Identify which cell holds the provided text, then report its [x, y] central coordinate. 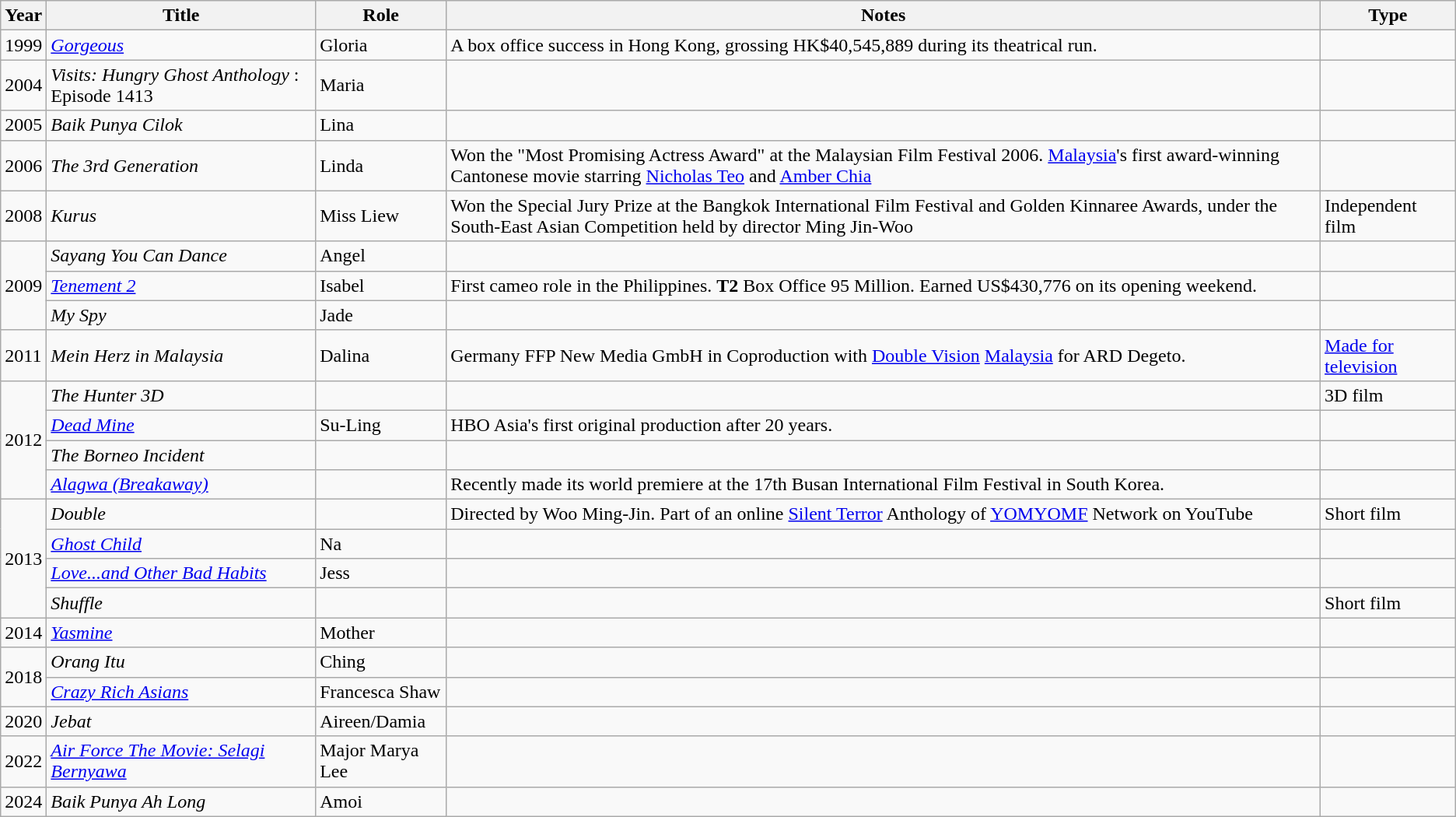
Germany FFP New Media GmbH in Coproduction with Double Vision Malaysia for ARD Degeto. [884, 355]
Year [23, 16]
Ching [381, 662]
Major Marya Lee [381, 761]
2020 [23, 721]
Visits: Hungry Ghost Anthology : Episode 1413 [181, 86]
Tenement 2 [181, 286]
3D film [1388, 395]
Independent film [1388, 216]
Sayang You Can Dance [181, 256]
Jess [381, 573]
Jebat [181, 721]
2006 [23, 165]
Directed by Woo Ming-Jin. Part of an online Silent Terror Anthology of YOMYOMF Network on YouTube [884, 514]
2018 [23, 677]
Crazy Rich Asians [181, 692]
2014 [23, 633]
Isabel [381, 286]
Recently made its world premiere at the 17th Busan International Film Festival in South Korea. [884, 485]
Love...and Other Bad Habits [181, 573]
2011 [23, 355]
Aireen/Damia [381, 721]
Dalina [381, 355]
Na [381, 544]
HBO Asia's first original production after 20 years. [884, 425]
Kurus [181, 216]
Maria [381, 86]
Title [181, 16]
Baik Punya Cilok [181, 125]
2005 [23, 125]
Angel [381, 256]
2009 [23, 286]
The Hunter 3D [181, 395]
Alagwa (Breakaway) [181, 485]
Su-Ling [381, 425]
2024 [23, 801]
Ghost Child [181, 544]
Linda [381, 165]
Baik Punya Ah Long [181, 801]
Jade [381, 315]
Gloria [381, 45]
2008 [23, 216]
First cameo role in the Philippines. T2 Box Office 95 Million. Earned US$430,776 on its opening weekend. [884, 286]
My Spy [181, 315]
2004 [23, 86]
Dead Mine [181, 425]
Lina [381, 125]
Mein Herz in Malaysia [181, 355]
A box office success in Hong Kong, grossing HK$40,545,889 during its theatrical run. [884, 45]
Orang Itu [181, 662]
Made for television [1388, 355]
Gorgeous [181, 45]
Type [1388, 16]
Francesca Shaw [381, 692]
Notes [884, 16]
1999 [23, 45]
2022 [23, 761]
2013 [23, 559]
Mother [381, 633]
Air Force The Movie: Selagi Bernyawa [181, 761]
Role [381, 16]
2012 [23, 440]
Yasmine [181, 633]
The 3rd Generation [181, 165]
The Borneo Incident [181, 455]
Shuffle [181, 603]
Double [181, 514]
Miss Liew [381, 216]
Amoi [381, 801]
